Extract the [X, Y] coordinate from the center of the cell holding the provided text.  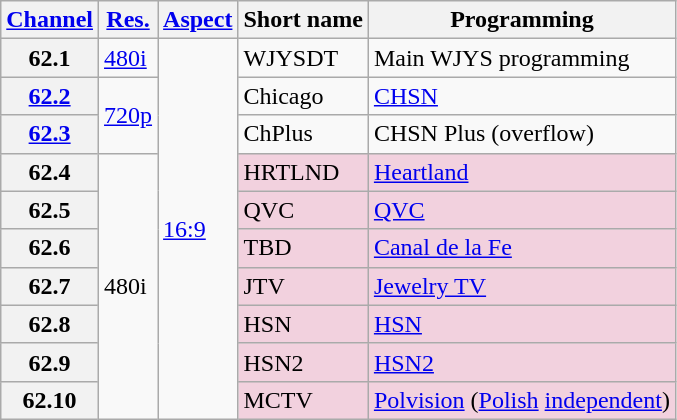
Short name [303, 20]
CHSN [522, 96]
Chicago [303, 96]
Heartland [522, 172]
62.5 [50, 210]
WJYSDT [303, 58]
62.7 [50, 286]
720p [128, 115]
TBD [303, 248]
JTV [303, 286]
62.10 [50, 400]
62.4 [50, 172]
Canal de la Fe [522, 248]
HRTLND [303, 172]
CHSN Plus (overflow) [522, 134]
Aspect [198, 20]
62.1 [50, 58]
62.8 [50, 324]
ChPlus [303, 134]
62.3 [50, 134]
16:9 [198, 230]
62.9 [50, 362]
Jewelry TV [522, 286]
62.6 [50, 248]
Channel [50, 20]
Programming [522, 20]
Polvision (Polish independent) [522, 400]
MCTV [303, 400]
Main WJYS programming [522, 58]
Res. [128, 20]
62.2 [50, 96]
